Scan for the cell matching the given text and deliver its [x, y] coordinate at center. 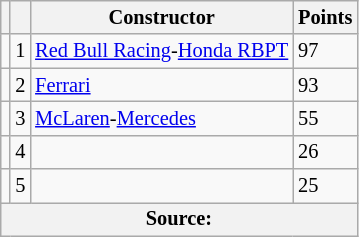
25 [325, 186]
97 [325, 51]
2 [20, 85]
93 [325, 85]
4 [20, 152]
1 [20, 51]
3 [20, 118]
26 [325, 152]
Red Bull Racing-Honda RBPT [162, 51]
55 [325, 118]
Ferrari [162, 85]
5 [20, 186]
Constructor [162, 17]
McLaren-Mercedes [162, 118]
Source: [179, 219]
Points [325, 17]
